Identify which cell holds the provided text, then report its (x, y) central coordinate. 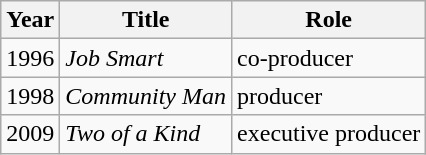
Role (329, 20)
Two of a Kind (146, 134)
Job Smart (146, 58)
Year (30, 20)
2009 (30, 134)
1998 (30, 96)
co-producer (329, 58)
producer (329, 96)
Title (146, 20)
1996 (30, 58)
Community Man (146, 96)
executive producer (329, 134)
